Extract the [x, y] coordinate from the center of the cell holding the provided text.  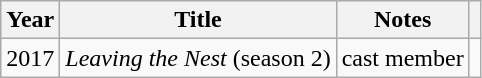
Leaving the Nest (season 2) [198, 58]
2017 [30, 58]
cast member [402, 58]
Title [198, 20]
Year [30, 20]
Notes [402, 20]
